From the cell containing the given text, extract its center point as (x, y) coordinate. 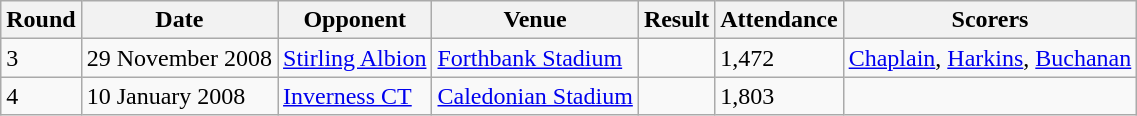
Forthbank Stadium (535, 58)
10 January 2008 (179, 96)
3 (41, 58)
Scorers (990, 20)
Round (41, 20)
1,472 (779, 58)
Venue (535, 20)
Opponent (355, 20)
Date (179, 20)
Chaplain, Harkins, Buchanan (990, 58)
Stirling Albion (355, 58)
Inverness CT (355, 96)
Result (676, 20)
Attendance (779, 20)
29 November 2008 (179, 58)
Caledonian Stadium (535, 96)
1,803 (779, 96)
4 (41, 96)
